Determine the [x, y] coordinate at the center of the cell enclosing the given text.  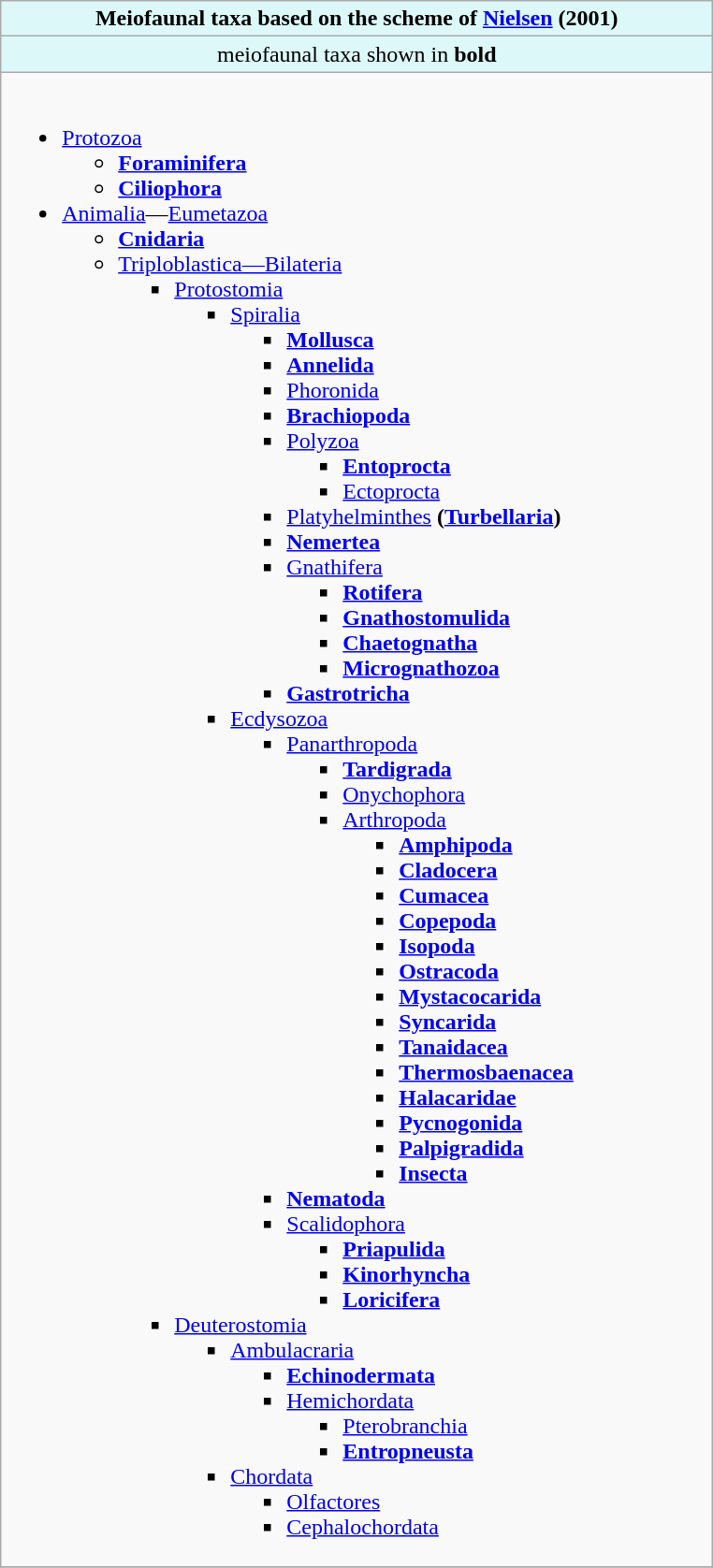
meiofaunal taxa shown in bold [357, 54]
Meiofaunal taxa based on the scheme of Nielsen (2001) [357, 19]
